For the text-containing cell, return its midpoint in [x, y] coordinate format. 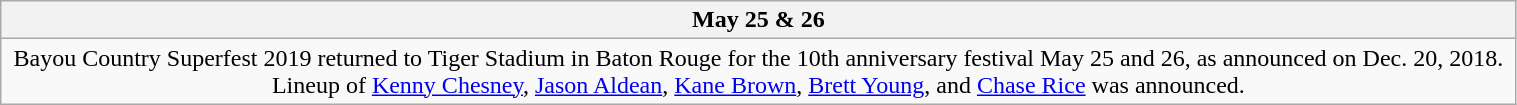
May 25 & 26 [758, 20]
